Find where the given text appears and provide that cell's center as [x, y] coordinate. 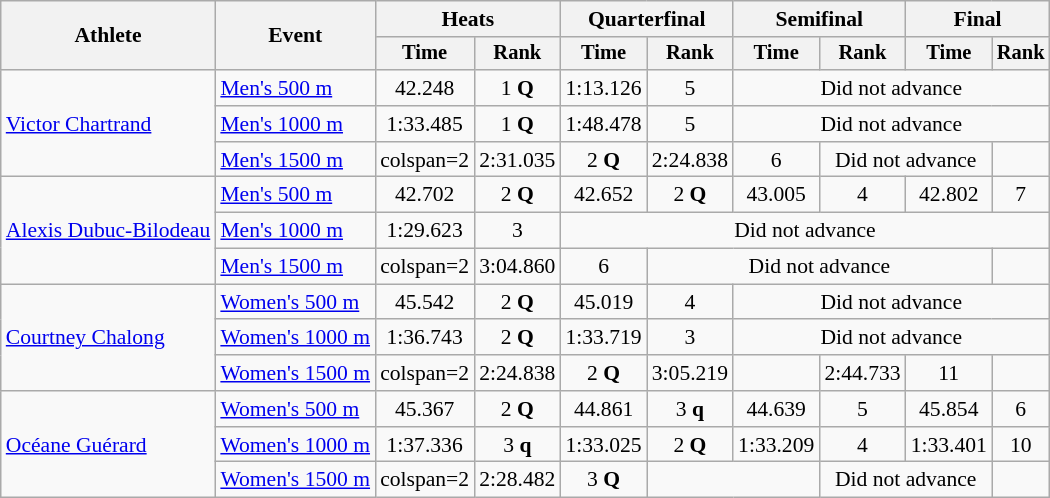
1:36.743 [424, 338]
43.005 [776, 195]
Event [295, 36]
Semifinal [820, 19]
Quarterfinal [646, 19]
11 [949, 373]
Victor Chartrand [108, 124]
44.861 [603, 409]
45.019 [603, 302]
42.802 [949, 195]
2:28.482 [517, 480]
Courtney Chalong [108, 338]
45.367 [424, 409]
1:33.719 [603, 338]
10 [1021, 445]
1:33.401 [949, 445]
3:05.219 [690, 373]
45.542 [424, 302]
3 Q [603, 480]
3:04.860 [517, 267]
44.639 [776, 409]
Heats [468, 19]
1:48.478 [603, 124]
42.248 [424, 88]
1:33.485 [424, 124]
42.702 [424, 195]
1:29.623 [424, 231]
42.652 [603, 195]
45.854 [949, 409]
7 [1021, 195]
1:37.336 [424, 445]
1:33.025 [603, 445]
Océane Guérard [108, 444]
Alexis Dubuc-Bilodeau [108, 230]
1:33.209 [776, 445]
Final [978, 19]
2:44.733 [862, 373]
2:31.035 [517, 160]
1:13.126 [603, 88]
Athlete [108, 36]
